Return the [X, Y] coordinate for the center point of the cell that contains the specified text.  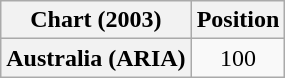
Position [238, 20]
Australia (ARIA) [96, 58]
Chart (2003) [96, 20]
100 [238, 58]
